Identify which cell holds the provided text, then report its [x, y] central coordinate. 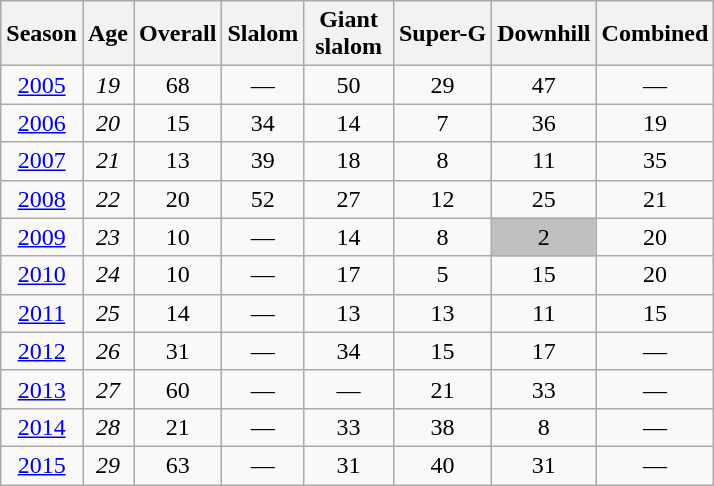
2010 [42, 275]
18 [349, 161]
Slalom [263, 34]
38 [442, 427]
23 [108, 237]
50 [349, 85]
2007 [42, 161]
28 [108, 427]
7 [442, 123]
2012 [42, 351]
60 [178, 389]
40 [442, 465]
5 [442, 275]
12 [442, 199]
2011 [42, 313]
68 [178, 85]
35 [655, 161]
2013 [42, 389]
22 [108, 199]
Downhill [544, 34]
2005 [42, 85]
Giant slalom [349, 34]
2014 [42, 427]
Overall [178, 34]
Season [42, 34]
Combined [655, 34]
Super-G [442, 34]
47 [544, 85]
2015 [42, 465]
Age [108, 34]
39 [263, 161]
36 [544, 123]
63 [178, 465]
26 [108, 351]
2008 [42, 199]
2009 [42, 237]
2006 [42, 123]
24 [108, 275]
2 [544, 237]
52 [263, 199]
